Search for the cell housing the specified text and yield its [X, Y] center coordinate. 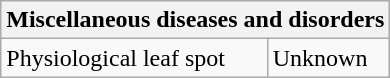
Physiological leaf spot [134, 58]
Miscellaneous diseases and disorders [196, 20]
Unknown [328, 58]
